Provide the (x, y) coordinate of the cell's center where the given text is located.  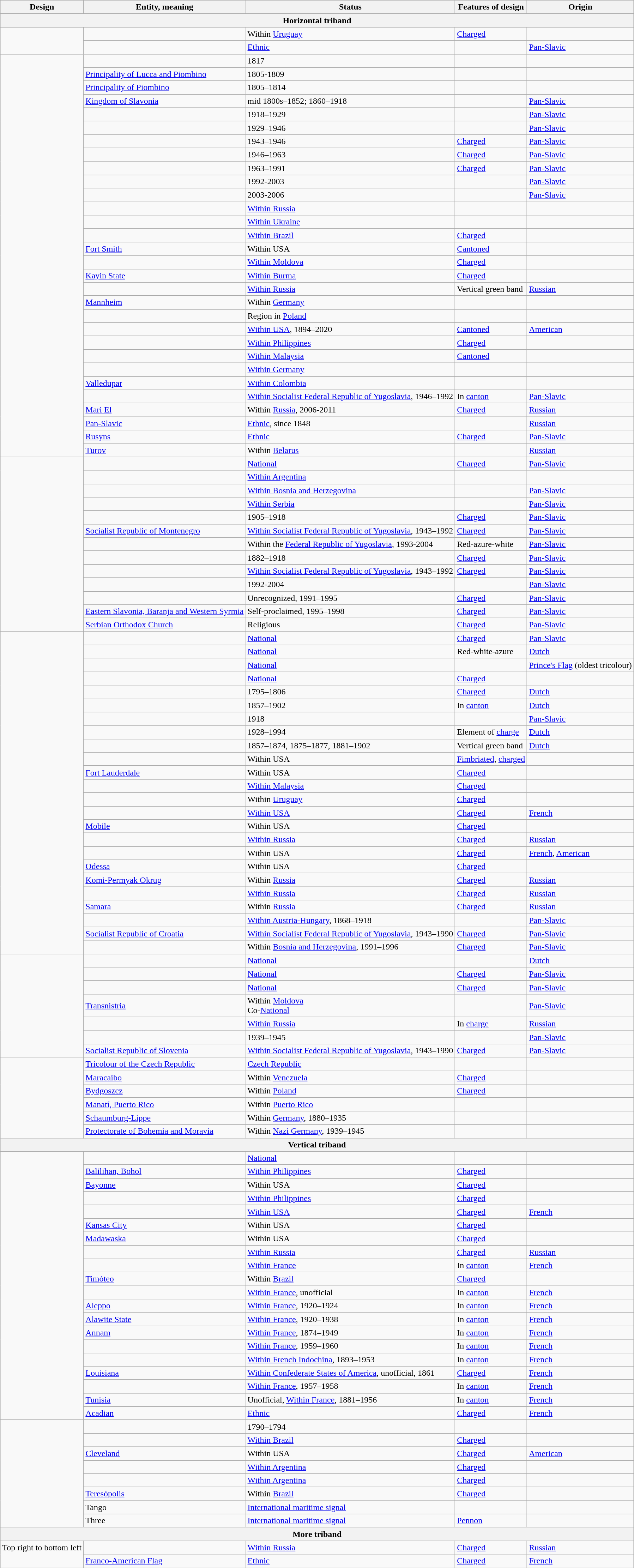
Franco-American Flag (164, 1561)
Louisiana (164, 1373)
Unofficial, Within France, 1881–1956 (350, 1400)
Within MoldovaCo-National (350, 1006)
Within Germany, 1880–1935 (350, 1118)
Maracaibo (164, 1078)
Pennon (491, 1521)
Annam (164, 1333)
Red-azure-white (491, 544)
1992-2003 (350, 182)
Samara (164, 907)
Origin (581, 7)
Tricolour of the Czech Republic (164, 1064)
Element of charge (491, 732)
French, American (581, 853)
Prince's Flag (oldest tricolour) (581, 665)
Ethnic, since 1848 (350, 423)
Within Russia, 2006-2011 (350, 410)
Rusyns (164, 437)
Within Austria-Hungary, 1868–1918 (350, 920)
Three (164, 1521)
Valledupar (164, 383)
Region in Poland (350, 316)
Kayin State (164, 276)
Within Colombia (350, 383)
Eastern Slavonia, Baranja and Western Syrmia (164, 611)
Teresópolis (164, 1494)
1918–1929 (350, 114)
Within France, 1920–1938 (350, 1319)
Fort Smith (164, 249)
Tunisia (164, 1400)
Within Burma (350, 276)
Within France, 1957–1958 (350, 1386)
Within Moldova (350, 262)
Bayonne (164, 1185)
1905–1918 (350, 517)
1857–1874, 1875–1877, 1881–1902 (350, 746)
Kingdom of Slavonia (164, 101)
Within Bosnia and Herzegovina, 1991–1996 (350, 947)
mid 1800s–1852; 1860–1918 (350, 101)
Manatí, Puerto Rico (164, 1104)
Top right to bottom left (42, 1554)
Principality of Piombino (164, 88)
Timóteo (164, 1279)
Horizontal triband (317, 20)
Design (42, 7)
1918 (350, 719)
Socialist Republic of Slovenia (164, 1051)
Within Nazi Germany, 1939–1945 (350, 1131)
Self-proclaimed, 1995–1998 (350, 611)
1939–1945 (350, 1037)
Within Belarus (350, 450)
Fort Lauderdale (164, 772)
1857–1902 (350, 705)
Within Serbia (350, 504)
Within Socialist Federal Republic of Yugoslavia, 1946–1992 (350, 397)
1795–1806 (350, 692)
1943–1946 (350, 141)
1946–1963 (350, 155)
Tango (164, 1507)
Within French Indochina, 1893–1953 (350, 1359)
Aleppo (164, 1306)
Red-white-azure (491, 652)
Within USA, 1894–2020 (350, 329)
Within Poland (350, 1091)
Socialist Republic of Croatia (164, 934)
Schaumburg-Lippe (164, 1118)
Acadian (164, 1413)
Within France, 1920–1924 (350, 1306)
2003-2006 (350, 195)
Serbian Orthodox Church (164, 625)
1805–1814 (350, 88)
Within France (350, 1266)
Mannheim (164, 302)
Within France, 1874–1949 (350, 1333)
More triband (317, 1534)
Entity, meaning (164, 7)
1805-1809 (350, 74)
Odessa (164, 867)
Within Bosnia and Herzegovina (350, 490)
Features of design (491, 7)
Within France, 1959–1960 (350, 1346)
Protectorate of Bohemia and Moravia (164, 1131)
Principality of Lucca and Piombino (164, 74)
Within Puerto Rico (350, 1104)
1963–1991 (350, 168)
1882–1918 (350, 557)
1929–1946 (350, 128)
1817 (350, 61)
Within Ukraine (350, 222)
Vertical triband (317, 1145)
Within France, unofficial (350, 1292)
Czech Republic (350, 1064)
Within Confederate States of America, unofficial, 1861 (350, 1373)
Mari El (164, 410)
In charge (491, 1024)
Turov (164, 450)
1790–1794 (350, 1427)
Komi-Permyak Okrug (164, 880)
1992-2004 (350, 584)
Socialist Republic of Montenegro (164, 531)
Mobile (164, 826)
Unrecognized, 1991–1995 (350, 598)
Balilihan, Bohol (164, 1171)
Fimbriated, charged (491, 759)
Madawaska (164, 1238)
1928–1994 (350, 732)
Within the Federal Republic of Yugoslavia, 1993-2004 (350, 544)
Kansas City (164, 1225)
Religious (350, 625)
Cleveland (164, 1453)
Within Venezuela (350, 1078)
Transnistria (164, 1006)
Bydgoszcz (164, 1091)
Alawite State (164, 1319)
Status (350, 7)
